Search for the cell housing the specified text and yield its [X, Y] center coordinate. 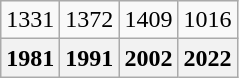
1016 [208, 20]
2002 [148, 58]
1409 [148, 20]
1991 [90, 58]
1981 [30, 58]
1331 [30, 20]
2022 [208, 58]
1372 [90, 20]
